Capture the cell that displays the provided text and extract its (x, y) central coordinate. 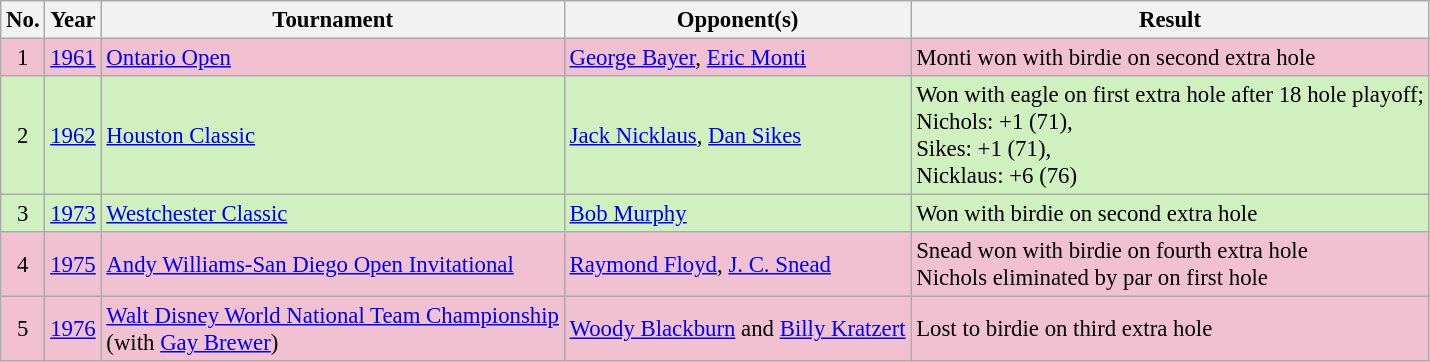
Houston Classic (332, 136)
Westchester Classic (332, 214)
2 (23, 136)
Raymond Floyd, J. C. Snead (738, 264)
Lost to birdie on third extra hole (1170, 330)
Won with eagle on first extra hole after 18 hole playoff;Nichols: +1 (71),Sikes: +1 (71),Nicklaus: +6 (76) (1170, 136)
No. (23, 20)
5 (23, 330)
George Bayer, Eric Monti (738, 58)
Year (73, 20)
Andy Williams-San Diego Open Invitational (332, 264)
Result (1170, 20)
1962 (73, 136)
Tournament (332, 20)
Ontario Open (332, 58)
1976 (73, 330)
1975 (73, 264)
3 (23, 214)
Jack Nicklaus, Dan Sikes (738, 136)
Woody Blackburn and Billy Kratzert (738, 330)
1973 (73, 214)
1 (23, 58)
Opponent(s) (738, 20)
Won with birdie on second extra hole (1170, 214)
Snead won with birdie on fourth extra holeNichols eliminated by par on first hole (1170, 264)
1961 (73, 58)
Monti won with birdie on second extra hole (1170, 58)
Walt Disney World National Team Championship(with Gay Brewer) (332, 330)
Bob Murphy (738, 214)
4 (23, 264)
